Pinpoint the cell where the given text exists, returning its (X, Y) midpoint coordinate. 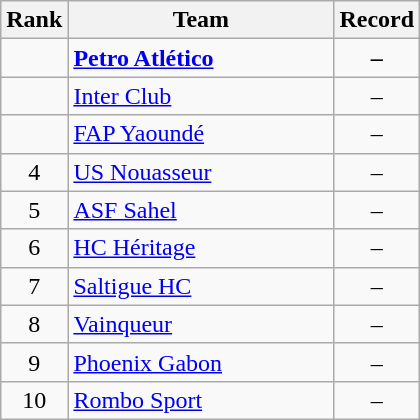
Team (201, 20)
8 (34, 324)
Petro Atlético (201, 58)
9 (34, 362)
Inter Club (201, 96)
Record (377, 20)
HC Héritage (201, 248)
FAP Yaoundé (201, 134)
ASF Sahel (201, 210)
Saltigue HC (201, 286)
6 (34, 248)
5 (34, 210)
Vainqueur (201, 324)
Phoenix Gabon (201, 362)
Rombo Sport (201, 400)
US Nouasseur (201, 172)
4 (34, 172)
Rank (34, 20)
10 (34, 400)
7 (34, 286)
